Search for the cell housing the specified text and yield its (x, y) center coordinate. 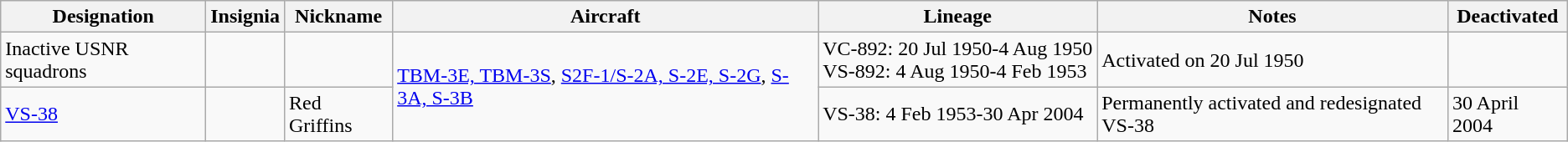
Inactive USNR squadrons (104, 60)
Lineage (958, 17)
Notes (1273, 17)
Activated on 20 Jul 1950 (1273, 60)
Red Griffins (338, 114)
VS-38 (104, 114)
VC-892: 20 Jul 1950-4 Aug 1950VS-892: 4 Aug 1950-4 Feb 1953 (958, 60)
30 April 2004 (1508, 114)
Permanently activated and redesignated VS-38 (1273, 114)
Insignia (245, 17)
Deactivated (1508, 17)
VS-38: 4 Feb 1953-30 Apr 2004 (958, 114)
Aircraft (606, 17)
Nickname (338, 17)
Designation (104, 17)
TBM-3E, TBM-3S, S2F-1/S-2A, S-2E, S-2G, S-3A, S-3B (606, 87)
